Find where the given text appears and provide that cell's center as [X, Y] coordinate. 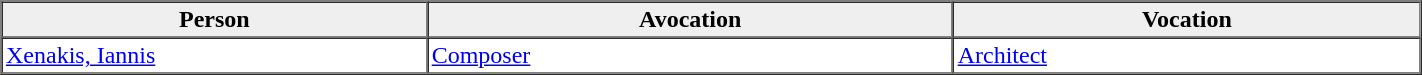
Person [215, 20]
Vocation [1186, 20]
Avocation [690, 20]
Architect [1186, 56]
Xenakis, Iannis [215, 56]
Composer [690, 56]
